Search for the cell housing the specified text and yield its (x, y) center coordinate. 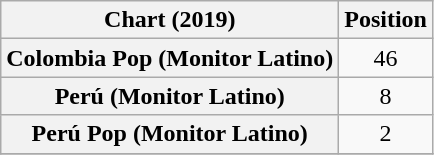
8 (386, 96)
Position (386, 20)
Colombia Pop (Monitor Latino) (170, 58)
Perú (Monitor Latino) (170, 96)
46 (386, 58)
Perú Pop (Monitor Latino) (170, 134)
2 (386, 134)
Chart (2019) (170, 20)
